Capture the cell that displays the provided text and extract its (x, y) central coordinate. 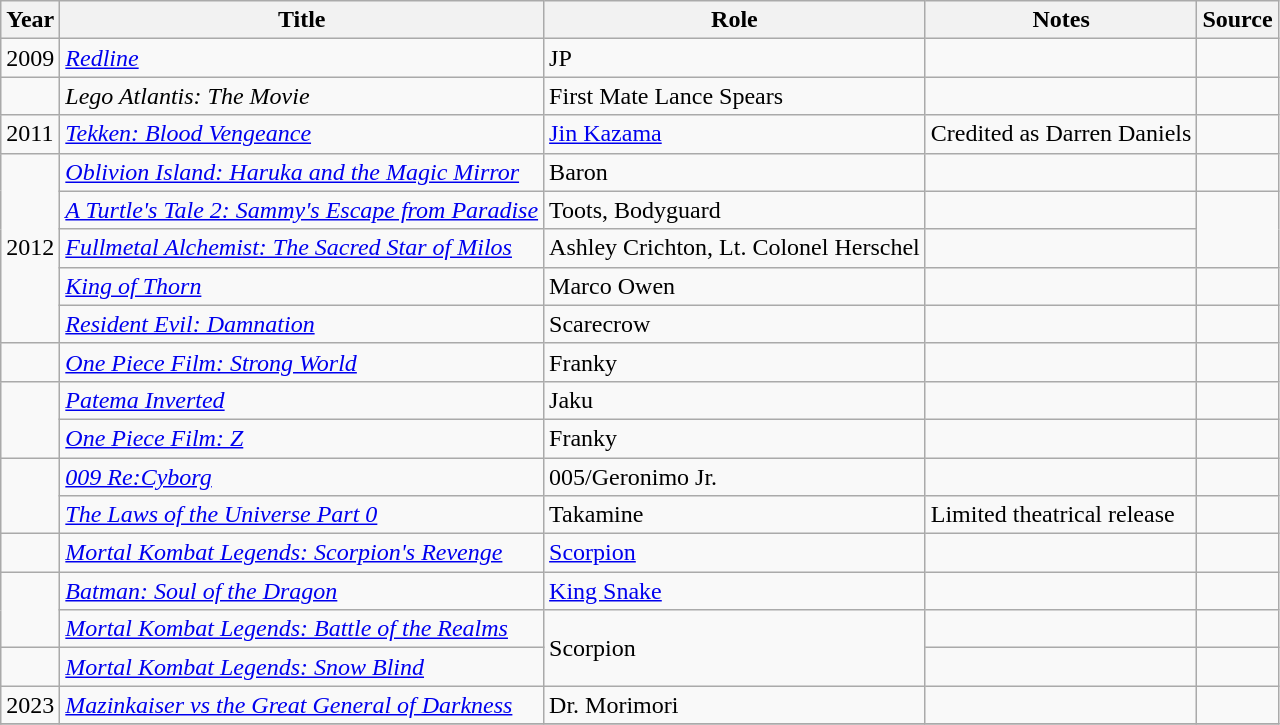
Baron (735, 172)
A Turtle's Tale 2: Sammy's Escape from Paradise (302, 210)
Title (302, 20)
JP (735, 58)
Year (30, 20)
2009 (30, 58)
2011 (30, 134)
Jaku (735, 400)
Scarecrow (735, 324)
Notes (1061, 20)
Source (1238, 20)
Mazinkaiser vs the Great General of Darkness (302, 705)
King of Thorn (302, 286)
Dr. Morimori (735, 705)
009 Re:Cyborg (302, 477)
Oblivion Island: Haruka and the Magic Mirror (302, 172)
Redline (302, 58)
Credited as Darren Daniels (1061, 134)
Mortal Kombat Legends: Snow Blind (302, 667)
Mortal Kombat Legends: Scorpion's Revenge (302, 553)
Fullmetal Alchemist: The Sacred Star of Milos (302, 248)
005/Geronimo Jr. (735, 477)
Role (735, 20)
King Snake (735, 591)
Resident Evil: Damnation (302, 324)
Limited theatrical release (1061, 515)
The Laws of the Universe Part 0 (302, 515)
Ashley Crichton, Lt. Colonel Herschel (735, 248)
Tekken: Blood Vengeance (302, 134)
Takamine (735, 515)
Batman: Soul of the Dragon (302, 591)
2012 (30, 248)
Patema Inverted (302, 400)
Marco Owen (735, 286)
Toots, Bodyguard (735, 210)
One Piece Film: Strong World (302, 362)
One Piece Film: Z (302, 438)
Lego Atlantis: The Movie (302, 96)
Jin Kazama (735, 134)
First Mate Lance Spears (735, 96)
Mortal Kombat Legends: Battle of the Realms (302, 629)
2023 (30, 705)
